Provide the [X, Y] coordinate of the cell's center where the given text is located.  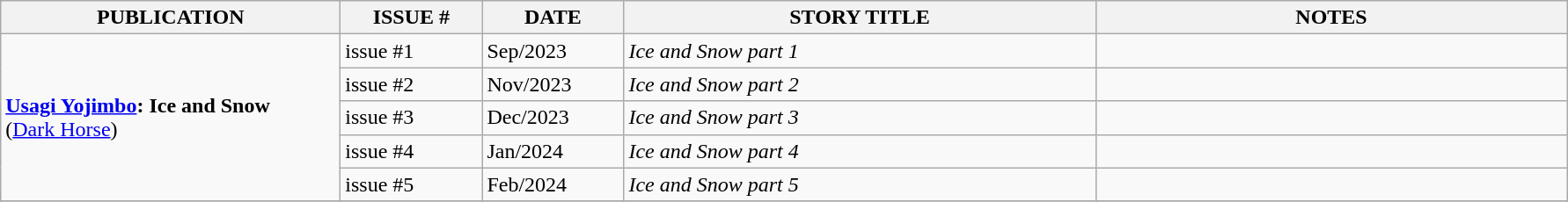
issue #1 [412, 51]
issue #2 [412, 84]
Ice and Snow part 2 [860, 84]
Ice and Snow part 5 [860, 184]
Dec/2023 [553, 118]
Ice and Snow part 1 [860, 51]
Nov/2023 [553, 84]
ISSUE # [412, 18]
NOTES [1331, 18]
Ice and Snow part 3 [860, 118]
PUBLICATION [171, 18]
issue #4 [412, 151]
issue #3 [412, 118]
Sep/2023 [553, 51]
Feb/2024 [553, 184]
Ice and Snow part 4 [860, 151]
DATE [553, 18]
Jan/2024 [553, 151]
issue #5 [412, 184]
STORY TITLE [860, 18]
Usagi Yojimbo: Ice and Snow(Dark Horse) [171, 118]
